Pinpoint the cell where the given text exists, returning its [x, y] midpoint coordinate. 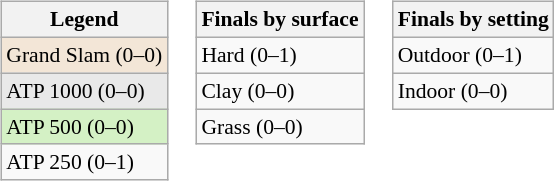
Hard (0–1) [280, 55]
Outdoor (0–1) [474, 55]
Finals by surface [280, 20]
ATP 1000 (0–0) [84, 91]
Indoor (0–0) [474, 91]
Finals by setting [474, 20]
Clay (0–0) [280, 91]
Legend [84, 20]
Grand Slam (0–0) [84, 55]
ATP 500 (0–0) [84, 127]
Grass (0–0) [280, 127]
ATP 250 (0–1) [84, 162]
